For the text-containing cell, return its midpoint in (x, y) coordinate format. 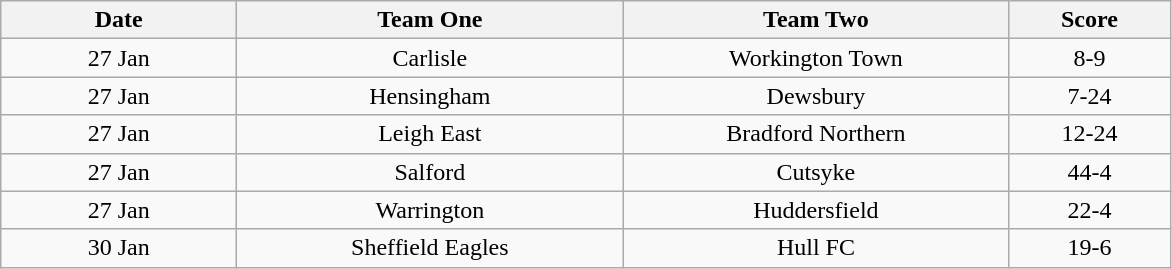
Date (119, 20)
8-9 (1090, 58)
Dewsbury (816, 96)
Salford (430, 172)
Cutsyke (816, 172)
Team Two (816, 20)
7-24 (1090, 96)
22-4 (1090, 210)
Sheffield Eagles (430, 248)
44-4 (1090, 172)
Hensingham (430, 96)
19-6 (1090, 248)
Warrington (430, 210)
Bradford Northern (816, 134)
Team One (430, 20)
30 Jan (119, 248)
Hull FC (816, 248)
Leigh East (430, 134)
Workington Town (816, 58)
Carlisle (430, 58)
12-24 (1090, 134)
Huddersfield (816, 210)
Score (1090, 20)
